Determine the (x, y) coordinate at the center of the cell enclosing the given text.  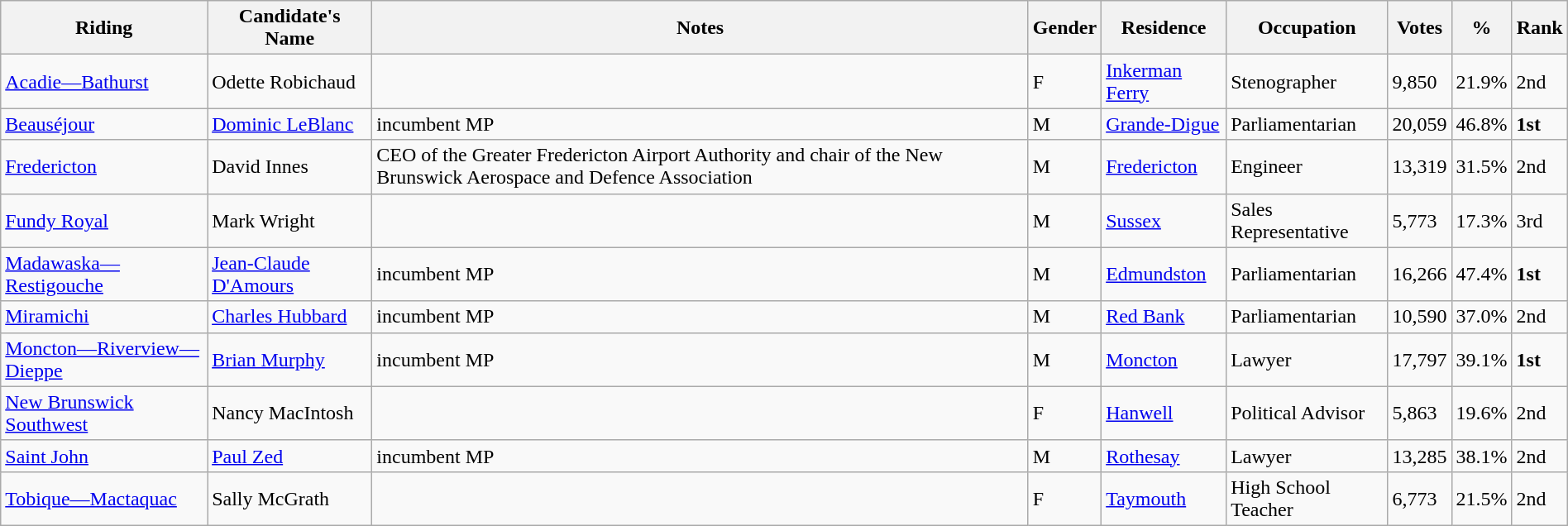
31.5% (1482, 167)
21.9% (1482, 81)
16,266 (1419, 275)
Tobique—Mactaquac (104, 498)
Mark Wright (289, 220)
CEO of the Greater Fredericton Airport Authority and chair of the New Brunswick Aerospace and Defence Association (700, 167)
19.6% (1482, 414)
Fundy Royal (104, 220)
Miramichi (104, 317)
Riding (104, 28)
13,285 (1419, 456)
Engineer (1307, 167)
20,059 (1419, 124)
5,773 (1419, 220)
37.0% (1482, 317)
Rank (1540, 28)
38.1% (1482, 456)
46.8% (1482, 124)
High School Teacher (1307, 498)
5,863 (1419, 414)
Gender (1064, 28)
Sales Representative (1307, 220)
New Brunswick Southwest (104, 414)
Political Advisor (1307, 414)
13,319 (1419, 167)
Occupation (1307, 28)
% (1482, 28)
Notes (700, 28)
Saint John (104, 456)
3rd (1540, 220)
Hanwell (1164, 414)
Inkerman Ferry (1164, 81)
Rothesay (1164, 456)
Charles Hubbard (289, 317)
Nancy MacIntosh (289, 414)
Paul Zed (289, 456)
Odette Robichaud (289, 81)
Residence (1164, 28)
Red Bank (1164, 317)
Stenographer (1307, 81)
9,850 (1419, 81)
Acadie—Bathurst (104, 81)
Grande-Digue (1164, 124)
Moncton (1164, 359)
17.3% (1482, 220)
Jean-Claude D'Amours (289, 275)
17,797 (1419, 359)
Edmundston (1164, 275)
39.1% (1482, 359)
21.5% (1482, 498)
Brian Murphy (289, 359)
Moncton—Riverview—Dieppe (104, 359)
Beauséjour (104, 124)
Dominic LeBlanc (289, 124)
David Innes (289, 167)
6,773 (1419, 498)
47.4% (1482, 275)
Candidate's Name (289, 28)
Madawaska—Restigouche (104, 275)
Sussex (1164, 220)
10,590 (1419, 317)
Votes (1419, 28)
Taymouth (1164, 498)
Sally McGrath (289, 498)
